Output the [X, Y] coordinate of the center of the cell containing the given text.  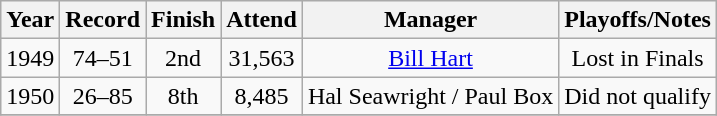
Lost in Finals [638, 58]
26–85 [103, 96]
31,563 [262, 58]
Bill Hart [430, 58]
Manager [430, 20]
Playoffs/Notes [638, 20]
74–51 [103, 58]
Did not qualify [638, 96]
Hal Seawright / Paul Box [430, 96]
Finish [184, 20]
Attend [262, 20]
8th [184, 96]
1950 [30, 96]
Year [30, 20]
2nd [184, 58]
1949 [30, 58]
8,485 [262, 96]
Record [103, 20]
